Scan for the cell matching the given text and deliver its (X, Y) coordinate at center. 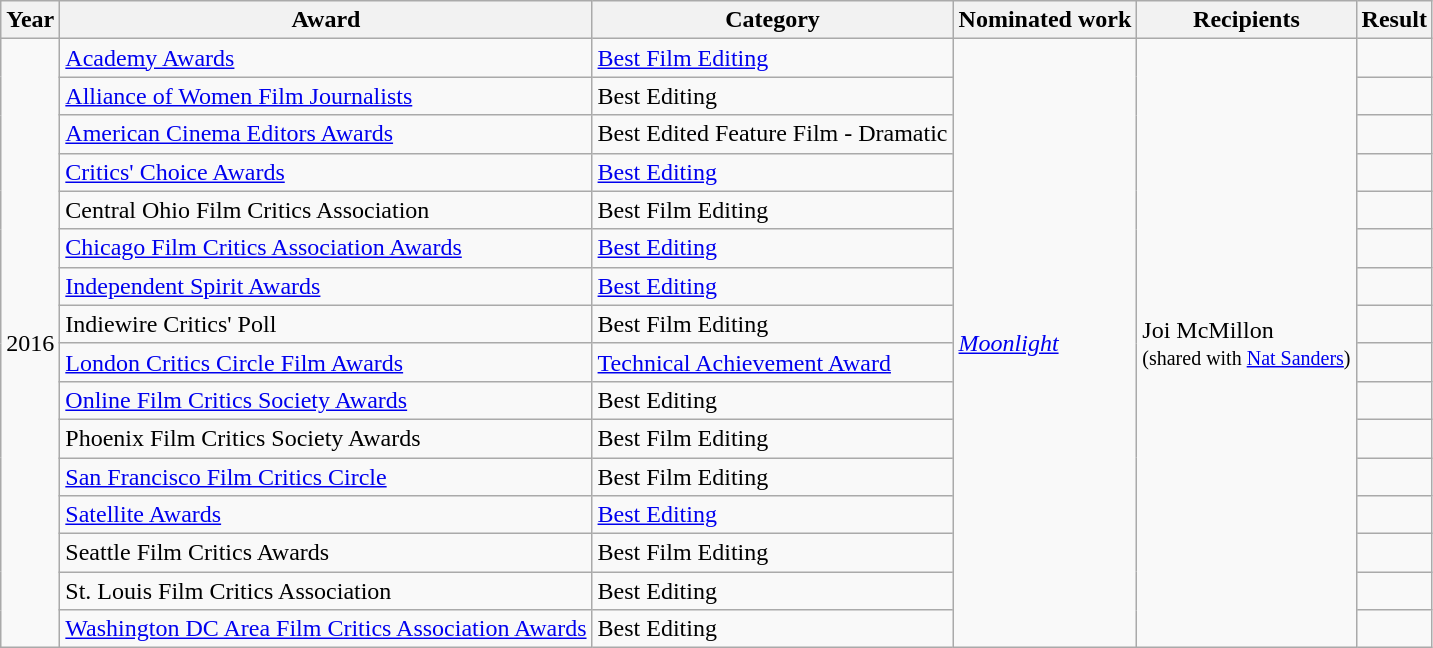
Seattle Film Critics Awards (326, 553)
Nominated work (1045, 20)
Online Film Critics Society Awards (326, 400)
Phoenix Film Critics Society Awards (326, 438)
St. Louis Film Critics Association (326, 591)
American Cinema Editors Awards (326, 134)
Best Edited Feature Film - Dramatic (772, 134)
Joi McMillon(shared with Nat Sanders) (1246, 344)
Academy Awards (326, 58)
Satellite Awards (326, 515)
Recipients (1246, 20)
London Critics Circle Film Awards (326, 362)
Result (1394, 20)
Technical Achievement Award (772, 362)
Washington DC Area Film Critics Association Awards (326, 629)
Moonlight (1045, 344)
Critics' Choice Awards (326, 172)
Indiewire Critics' Poll (326, 324)
Award (326, 20)
San Francisco Film Critics Circle (326, 477)
Category (772, 20)
Chicago Film Critics Association Awards (326, 248)
2016 (30, 344)
Independent Spirit Awards (326, 286)
Alliance of Women Film Journalists (326, 96)
Year (30, 20)
Central Ohio Film Critics Association (326, 210)
